Determine the [x, y] coordinate at the center of the cell enclosing the given text.  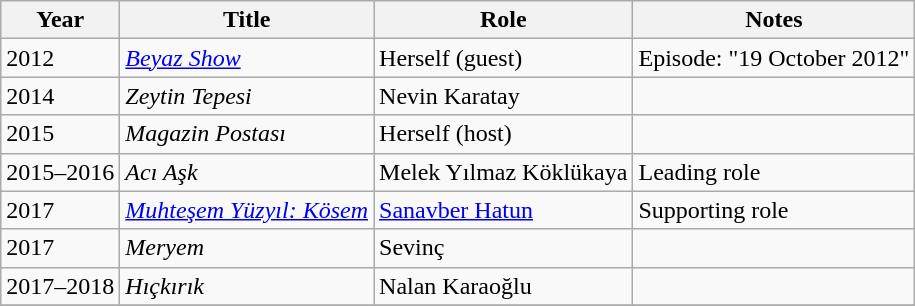
Title [247, 20]
2015–2016 [60, 172]
Nevin Karatay [504, 96]
Supporting role [774, 210]
Role [504, 20]
Zeytin Tepesi [247, 96]
Episode: "19 October 2012" [774, 58]
Acı Aşk [247, 172]
Muhteşem Yüzyıl: Kösem [247, 210]
2015 [60, 134]
Herself (guest) [504, 58]
2012 [60, 58]
Beyaz Show [247, 58]
Meryem [247, 248]
Sevinç [504, 248]
Melek Yılmaz Köklükaya [504, 172]
Herself (host) [504, 134]
Hıçkırık [247, 286]
2017–2018 [60, 286]
Leading role [774, 172]
Year [60, 20]
Nalan Karaoğlu [504, 286]
2014 [60, 96]
Magazin Postası [247, 134]
Sanavber Hatun [504, 210]
Notes [774, 20]
